Locate the cell with the specified text and output its [X, Y] center coordinate. 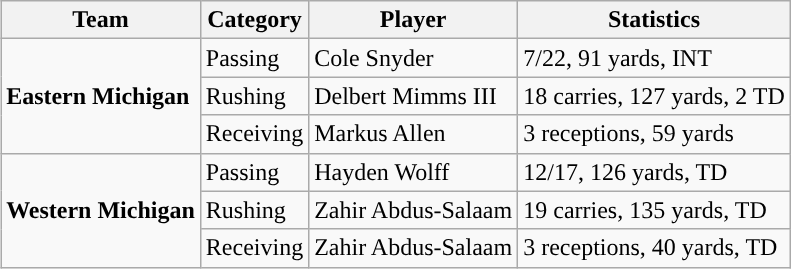
Delbert Mimms III [414, 96]
19 carries, 135 yards, TD [654, 210]
Markus Allen [414, 134]
18 carries, 127 yards, 2 TD [654, 96]
7/22, 91 yards, INT [654, 58]
Hayden Wolff [414, 172]
Cole Snyder [414, 58]
Category [254, 20]
3 receptions, 40 yards, TD [654, 248]
Player [414, 20]
Western Michigan [101, 210]
12/17, 126 yards, TD [654, 172]
Statistics [654, 20]
Eastern Michigan [101, 96]
3 receptions, 59 yards [654, 134]
Team [101, 20]
